Return [X, Y] of the center of cell containing provided text 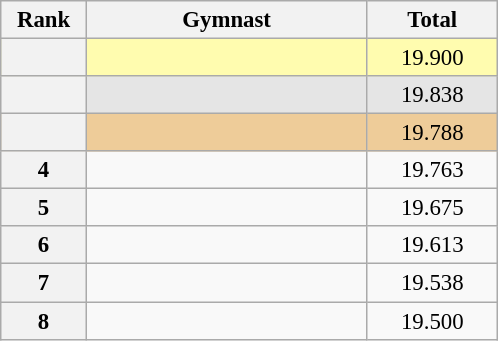
Gymnast [226, 20]
8 [44, 321]
19.538 [432, 283]
19.675 [432, 208]
Total [432, 20]
19.500 [432, 321]
4 [44, 170]
19.613 [432, 245]
19.900 [432, 58]
5 [44, 208]
7 [44, 283]
6 [44, 245]
19.788 [432, 133]
19.838 [432, 95]
19.763 [432, 170]
Rank [44, 20]
